Locate the cell with the specified text and output its [X, Y] center coordinate. 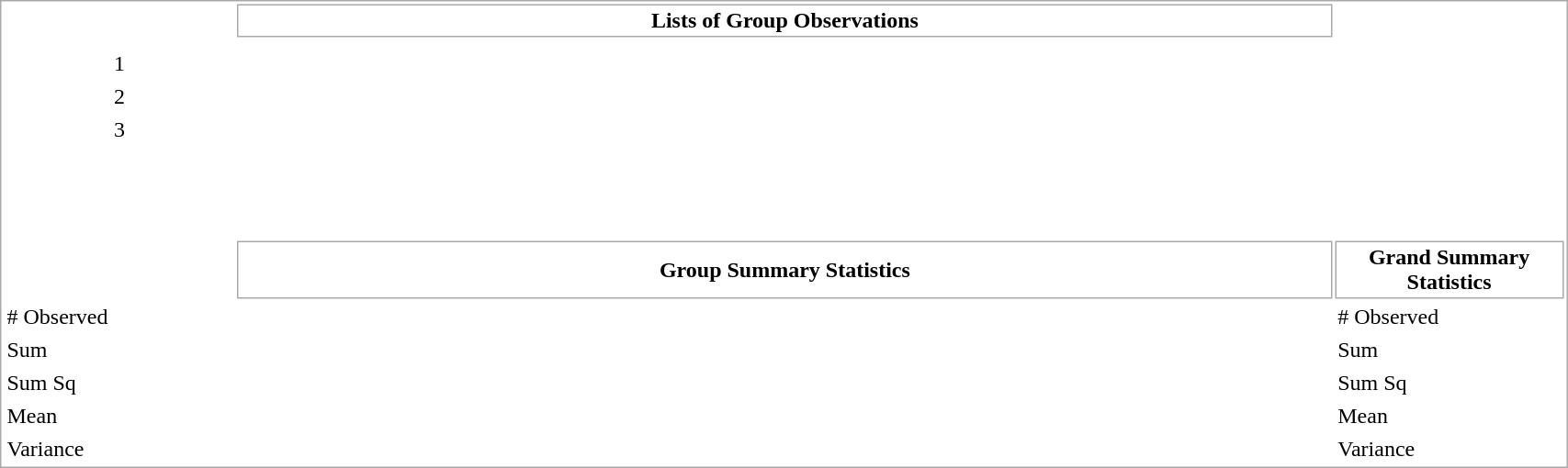
1 [119, 62]
2 [119, 95]
Lists of Group Observations [784, 20]
Grand Summary Statistics [1450, 270]
3 [119, 128]
Group Summary Statistics [784, 270]
